Capture the cell that displays the provided text and extract its (X, Y) central coordinate. 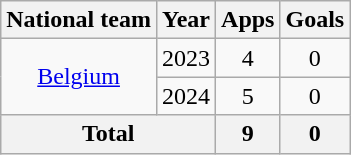
Apps (248, 20)
Goals (315, 20)
Year (186, 20)
Belgium (79, 77)
Total (108, 134)
5 (248, 96)
4 (248, 58)
2023 (186, 58)
2024 (186, 96)
National team (79, 20)
9 (248, 134)
